Search for the cell housing the specified text and yield its (X, Y) center coordinate. 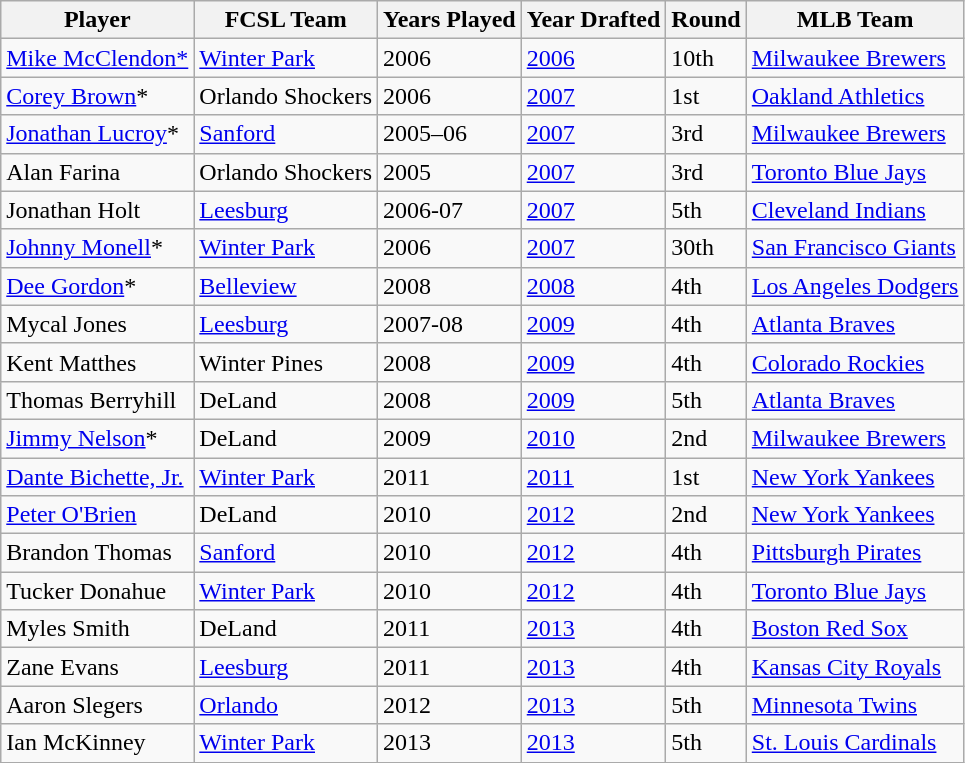
Years Played (450, 20)
Kent Matthes (98, 362)
Winter Pines (286, 362)
Los Angeles Dodgers (855, 286)
Jonathan Holt (98, 210)
Colorado Rockies (855, 362)
Johnny Monell* (98, 248)
San Francisco Giants (855, 248)
Player (98, 20)
Myles Smith (98, 629)
Corey Brown* (98, 96)
Tucker Donahue (98, 591)
MLB Team (855, 20)
Ian McKinney (98, 743)
Peter O'Brien (98, 515)
Cleveland Indians (855, 210)
Mycal Jones (98, 324)
10th (706, 58)
Pittsburgh Pirates (855, 553)
Thomas Berryhill (98, 400)
Jimmy Nelson* (98, 438)
Jonathan Lucroy* (98, 134)
Kansas City Royals (855, 667)
2006-07 (450, 210)
Aaron Slegers (98, 705)
Orlando (286, 705)
2005–06 (450, 134)
Minnesota Twins (855, 705)
Alan Farina (98, 172)
Dee Gordon* (98, 286)
Oakland Athletics (855, 96)
Zane Evans (98, 667)
FCSL Team (286, 20)
Belleview (286, 286)
2007-08 (450, 324)
30th (706, 248)
2005 (450, 172)
Boston Red Sox (855, 629)
Dante Bichette, Jr. (98, 477)
Year Drafted (594, 20)
St. Louis Cardinals (855, 743)
Brandon Thomas (98, 553)
Mike McClendon* (98, 58)
Round (706, 20)
